Capture the cell that displays the provided text and extract its [X, Y] central coordinate. 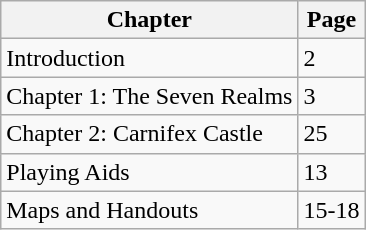
Maps and Handouts [150, 210]
Chapter 1: The Seven Realms [150, 96]
Chapter [150, 20]
Playing Aids [150, 172]
2 [332, 58]
25 [332, 134]
Chapter 2: Carnifex Castle [150, 134]
Page [332, 20]
13 [332, 172]
3 [332, 96]
Introduction [150, 58]
15-18 [332, 210]
